Search for the cell housing the specified text and yield its [X, Y] center coordinate. 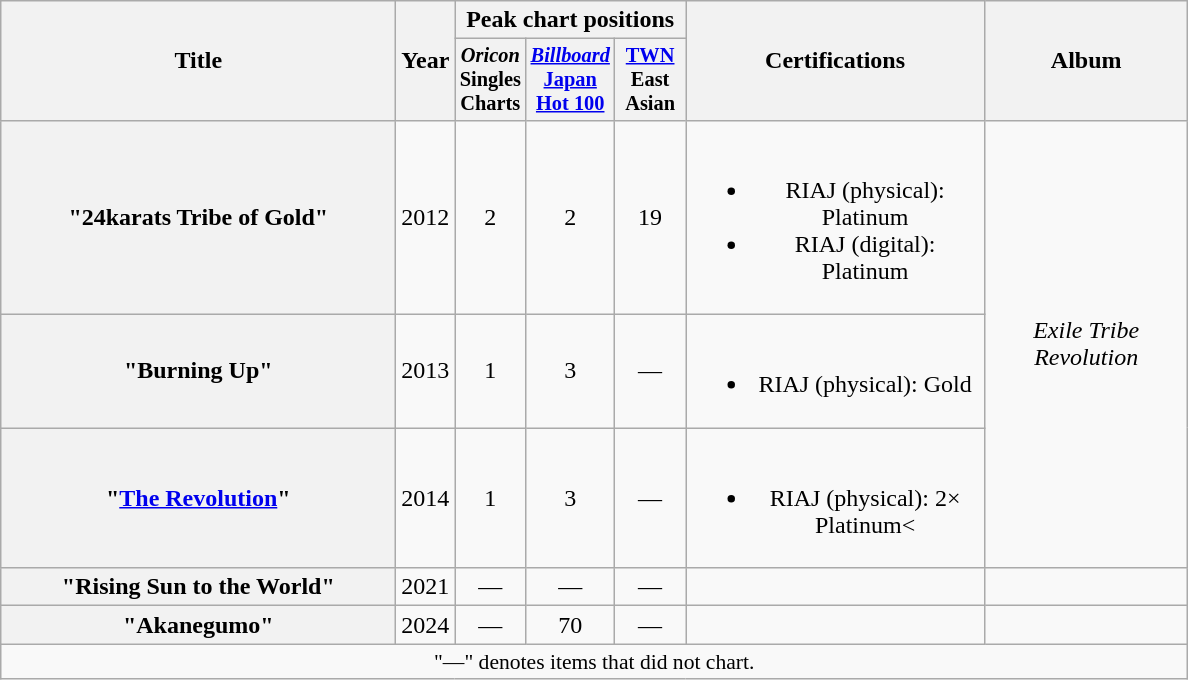
Title [198, 61]
Year [426, 61]
TWN East Asian [650, 80]
Peak chart positions [570, 20]
"—" denotes items that did not chart. [594, 662]
Exile Tribe Revolution [1086, 344]
"Akanegumo" [198, 625]
RIAJ (physical): 2× Platinum< [836, 498]
2013 [426, 372]
"The Revolution" [198, 498]
2014 [426, 498]
Album [1086, 61]
"24karats Tribe of Gold" [198, 217]
"Rising Sun to the World" [198, 587]
2012 [426, 217]
2024 [426, 625]
Certifications [836, 61]
70 [570, 625]
Oricon Singles Charts [490, 80]
2021 [426, 587]
19 [650, 217]
RIAJ (physical): Gold [836, 372]
"Burning Up" [198, 372]
RIAJ (physical): PlatinumRIAJ (digital): Platinum [836, 217]
Billboard Japan Hot 100 [570, 80]
